Capture the cell that displays the provided text and extract its (X, Y) central coordinate. 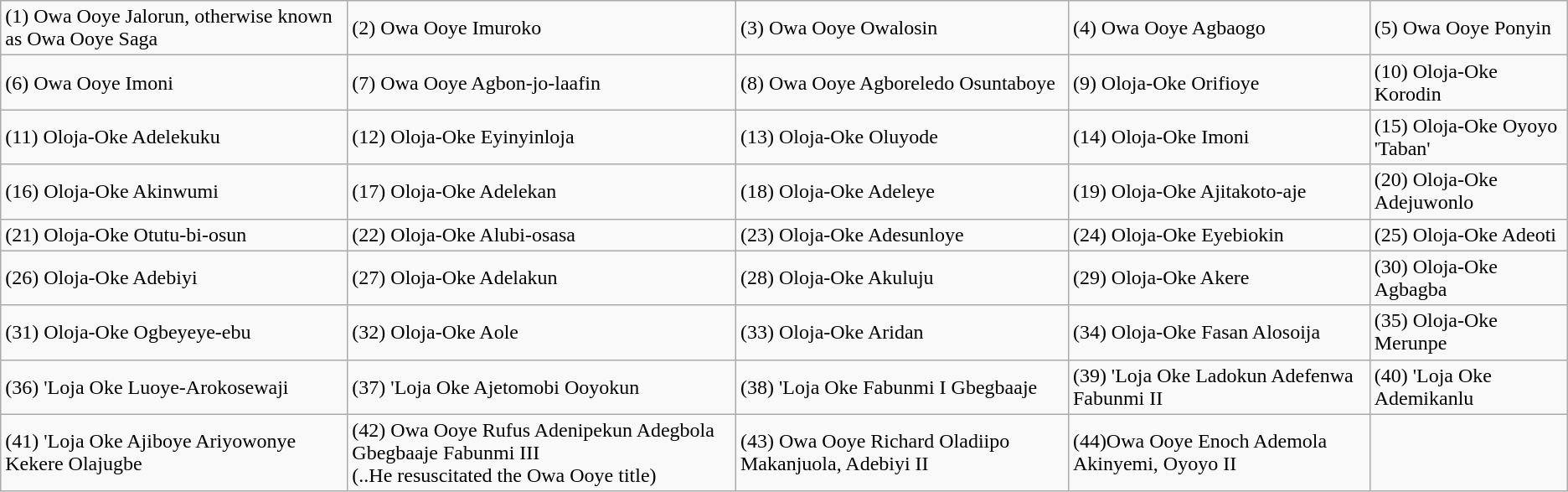
(18) Oloja-Oke Adeleye (901, 191)
(2) Owa Ooye Imuroko (542, 28)
(6) Owa Ooye Imoni (174, 82)
(25) Oloja-Oke Adeoti (1468, 235)
(35) Oloja-Oke Merunpe (1468, 332)
(12) Oloja-Oke Eyinyinloja (542, 137)
(27) Oloja-Oke Adelakun (542, 278)
(44)Owa Ooye Enoch Ademola Akinyemi, Oyoyo II (1219, 453)
(33) Oloja-Oke Aridan (901, 332)
(30) Oloja-Oke Agbagba (1468, 278)
(14) Oloja-Oke Imoni (1219, 137)
(31) Oloja-Oke Ogbeyeye-ebu (174, 332)
(16) Oloja-Oke Akinwumi (174, 191)
(5) Owa Ooye Ponyin (1468, 28)
(37) 'Loja Oke Ajetomobi Ooyokun (542, 387)
(20) Oloja-Oke Adejuwonlo (1468, 191)
(1) Owa Ooye Jalorun, otherwise known as Owa Ooye Saga (174, 28)
(22) Oloja-Oke Alubi-osasa (542, 235)
(24) Oloja-Oke Eyebiokin (1219, 235)
(19) Oloja-Oke Ajitakoto-aje (1219, 191)
(4) Owa Ooye Agbaogo (1219, 28)
(38) 'Loja Oke Fabunmi I Gbegbaaje (901, 387)
(43) Owa Ooye Richard Oladiipo Makanjuola, Adebiyi II (901, 453)
(7) Owa Ooye Agbon-jo-laafin (542, 82)
(39) 'Loja Oke Ladokun Adefenwa Fabunmi II (1219, 387)
(34) Oloja-Oke Fasan Alosoija (1219, 332)
(28) Oloja-Oke Akuluju (901, 278)
(11) Oloja-Oke Adelekuku (174, 137)
(42) Owa Ooye Rufus Adenipekun Adegbola Gbegbaaje Fabunmi III(..He resuscitated the Owa Ooye title) (542, 453)
(15) Oloja-Oke Oyoyo 'Taban' (1468, 137)
(10) Oloja-Oke Korodin (1468, 82)
(9) Oloja-Oke Orifioye (1219, 82)
(13) Oloja-Oke Oluyode (901, 137)
(3) Owa Ooye Owalosin (901, 28)
(23) Oloja-Oke Adesunloye (901, 235)
(41) 'Loja Oke Ajiboye Ariyowonye Kekere Olajugbe (174, 453)
(21) Oloja-Oke Otutu-bi-osun (174, 235)
(40) 'Loja Oke Ademikanlu (1468, 387)
(17) Oloja-Oke Adelekan (542, 191)
(36) 'Loja Oke Luoye-Arokosewaji (174, 387)
(32) Oloja-Oke Aole (542, 332)
(26) Oloja-Oke Adebiyi (174, 278)
(8) Owa Ooye Agboreledo Osuntaboye (901, 82)
(29) Oloja-Oke Akere (1219, 278)
